Locate the cell with the specified text and output its (x, y) center coordinate. 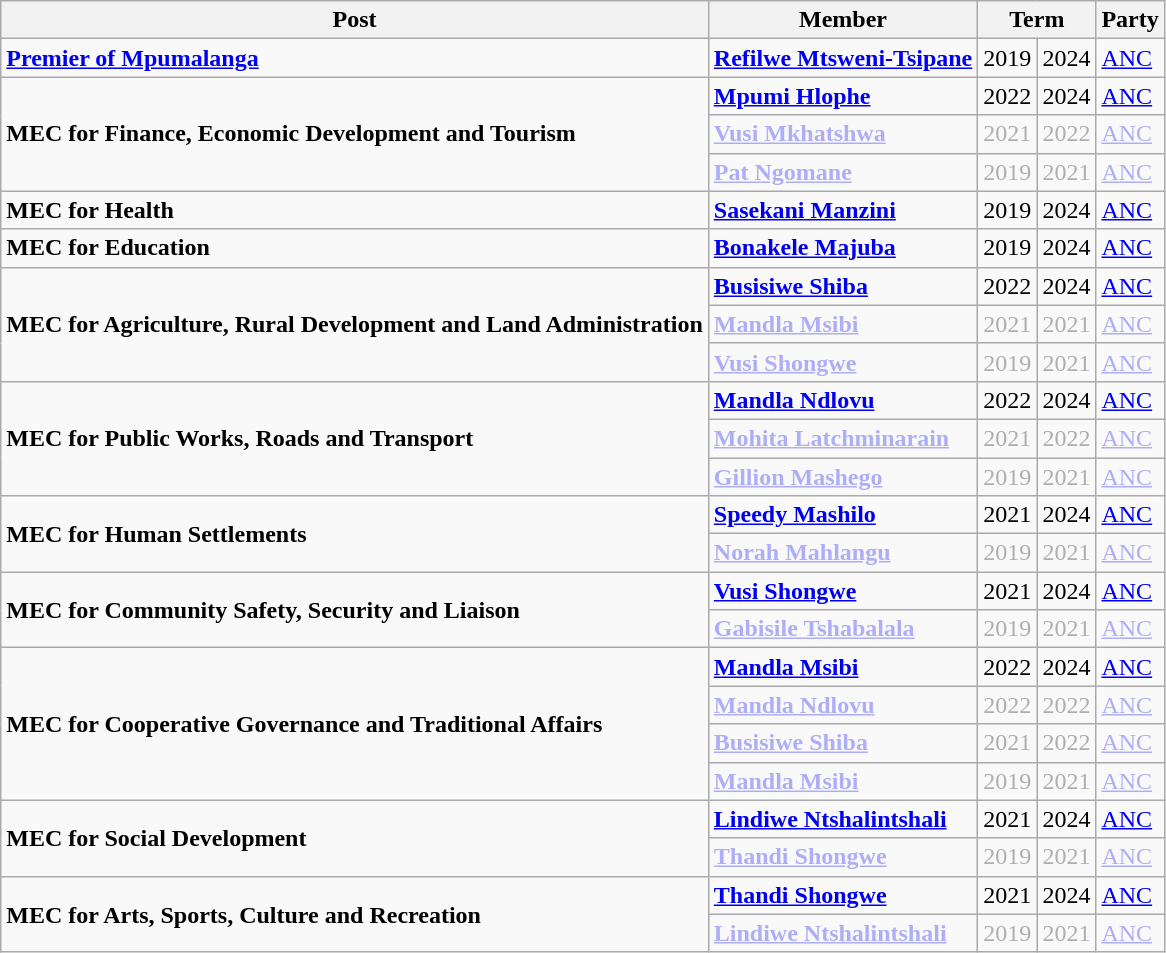
Term (1037, 20)
MEC for Education (355, 248)
Premier of Mpumalanga (355, 58)
MEC for Public Works, Roads and Transport (355, 438)
MEC for Cooperative Governance and Traditional Affairs (355, 724)
Bonakele Majuba (843, 248)
Gillion Mashego (843, 477)
Gabisile Tshabalala (843, 629)
Post (355, 20)
Party (1130, 20)
MEC for Community Safety, Security and Liaison (355, 610)
Member (843, 20)
MEC for Social Development (355, 838)
Vusi Mkhatshwa (843, 134)
MEC for Finance, Economic Development and Tourism (355, 134)
MEC for Arts, Sports, Culture and Recreation (355, 914)
Pat Ngomane (843, 172)
Speedy Mashilo (843, 515)
Mohita Latchminarain (843, 438)
MEC for Human Settlements (355, 534)
MEC for Health (355, 210)
Norah Mahlangu (843, 553)
MEC for Agriculture, Rural Development and Land Administration (355, 324)
Refilwe Mtsweni-Tsipane (843, 58)
Sasekani Manzini (843, 210)
Mpumi Hlophe (843, 96)
